Scan for the cell matching the given text and deliver its (X, Y) coordinate at center. 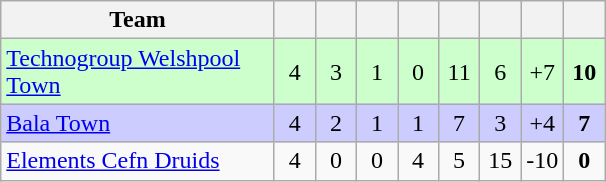
11 (460, 72)
10 (584, 72)
+7 (542, 72)
6 (500, 72)
Technogroup Welshpool Town (138, 72)
Elements Cefn Druids (138, 161)
2 (336, 123)
-10 (542, 161)
Bala Town (138, 123)
5 (460, 161)
+4 (542, 123)
Team (138, 20)
15 (500, 161)
